Output the [X, Y] coordinate of the center of the cell containing the given text.  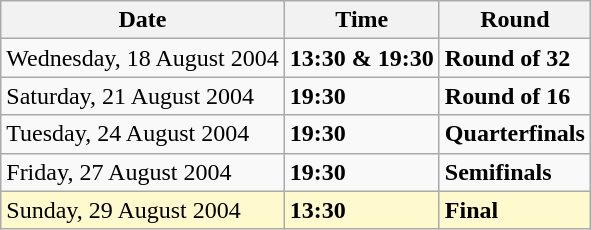
Tuesday, 24 August 2004 [143, 134]
Sunday, 29 August 2004 [143, 210]
Date [143, 20]
Friday, 27 August 2004 [143, 172]
Round of 32 [514, 58]
Saturday, 21 August 2004 [143, 96]
Quarterfinals [514, 134]
Time [362, 20]
Semifinals [514, 172]
13:30 & 19:30 [362, 58]
Wednesday, 18 August 2004 [143, 58]
Final [514, 210]
Round [514, 20]
13:30 [362, 210]
Round of 16 [514, 96]
